Search for the cell housing the specified text and yield its (X, Y) center coordinate. 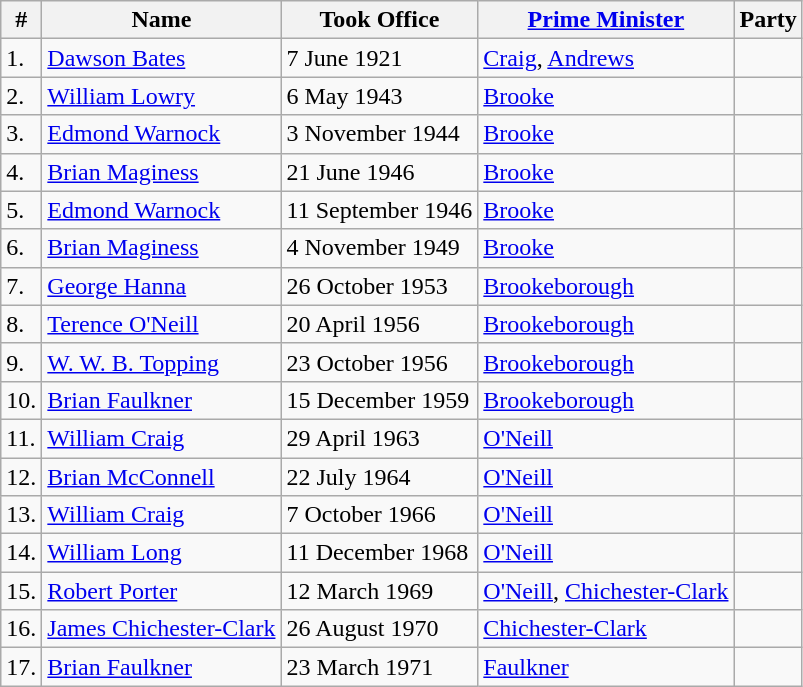
23 October 1956 (380, 362)
15 December 1959 (380, 400)
Terence O'Neill (162, 324)
7 June 1921 (380, 58)
Prime Minister (606, 20)
W. W. B. Topping (162, 362)
3. (22, 134)
16. (22, 629)
26 October 1953 (380, 286)
Name (162, 20)
1. (22, 58)
George Hanna (162, 286)
13. (22, 515)
6 May 1943 (380, 96)
12 March 1969 (380, 591)
17. (22, 667)
4 November 1949 (380, 248)
20 April 1956 (380, 324)
9. (22, 362)
Craig, Andrews (606, 58)
O'Neill, Chichester-Clark (606, 591)
14. (22, 553)
Chichester-Clark (606, 629)
22 July 1964 (380, 477)
Robert Porter (162, 591)
William Long (162, 553)
11 September 1946 (380, 210)
Faulkner (606, 667)
7 October 1966 (380, 515)
Brian McConnell (162, 477)
James Chichester-Clark (162, 629)
15. (22, 591)
6. (22, 248)
2. (22, 96)
26 August 1970 (380, 629)
Took Office (380, 20)
21 June 1946 (380, 172)
8. (22, 324)
11. (22, 438)
3 November 1944 (380, 134)
7. (22, 286)
23 March 1971 (380, 667)
William Lowry (162, 96)
# (22, 20)
10. (22, 400)
11 December 1968 (380, 553)
29 April 1963 (380, 438)
4. (22, 172)
12. (22, 477)
Party (768, 20)
Dawson Bates (162, 58)
5. (22, 210)
